Locate the cell with the specified text and output its (X, Y) center coordinate. 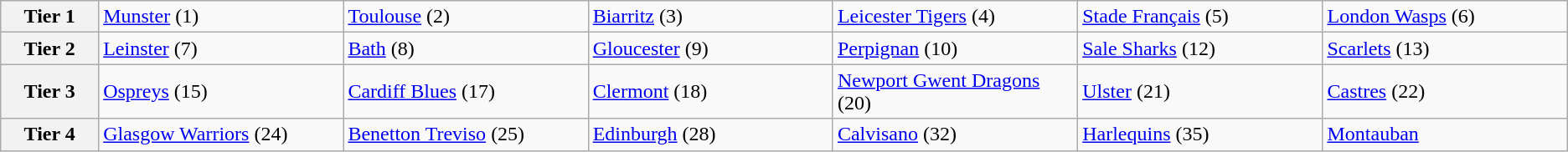
Cardiff Blues (17) (466, 92)
Ospreys (15) (221, 92)
Stade Français (5) (1200, 17)
Calvisano (32) (955, 134)
Edinburgh (28) (710, 134)
Harlequins (35) (1200, 134)
Clermont (18) (710, 92)
Perpignan (10) (955, 48)
Castres (22) (1445, 92)
Toulouse (2) (466, 17)
Montauban (1445, 134)
Scarlets (13) (1445, 48)
Sale Sharks (12) (1200, 48)
Leicester Tigers (4) (955, 17)
Biarritz (3) (710, 17)
Tier 1 (50, 17)
Munster (1) (221, 17)
Benetton Treviso (25) (466, 134)
London Wasps (6) (1445, 17)
Leinster (7) (221, 48)
Newport Gwent Dragons (20) (955, 92)
Ulster (21) (1200, 92)
Bath (8) (466, 48)
Glasgow Warriors (24) (221, 134)
Tier 3 (50, 92)
Tier 2 (50, 48)
Tier 4 (50, 134)
Gloucester (9) (710, 48)
